For the text-containing cell, return its midpoint in [x, y] coordinate format. 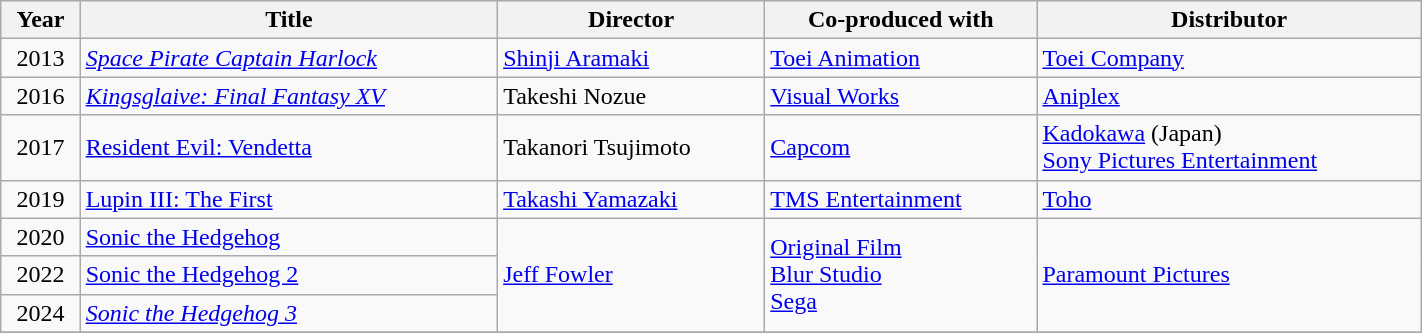
Lupin III: The First [288, 199]
Toei Company [1229, 58]
2019 [40, 199]
2013 [40, 58]
Year [40, 20]
Capcom [901, 148]
Aniplex [1229, 96]
Takanori Tsujimoto [632, 148]
TMS Entertainment [901, 199]
Director [632, 20]
Kadokawa (Japan)Sony Pictures Entertainment [1229, 148]
Shinji Aramaki [632, 58]
Distributor [1229, 20]
2017 [40, 148]
Toho [1229, 199]
Takashi Yamazaki [632, 199]
Sonic the Hedgehog 2 [288, 275]
Kingsglaive: Final Fantasy XV [288, 96]
Original FilmBlur StudioSega [901, 275]
Co-produced with [901, 20]
2020 [40, 237]
Toei Animation [901, 58]
Jeff Fowler [632, 275]
Resident Evil: Vendetta [288, 148]
Sonic the Hedgehog 3 [288, 313]
Title [288, 20]
2024 [40, 313]
Paramount Pictures [1229, 275]
Sonic the Hedgehog [288, 237]
2016 [40, 96]
2022 [40, 275]
Takeshi Nozue [632, 96]
Space Pirate Captain Harlock [288, 58]
Visual Works [901, 96]
